Search for the cell housing the specified text and yield its [X, Y] center coordinate. 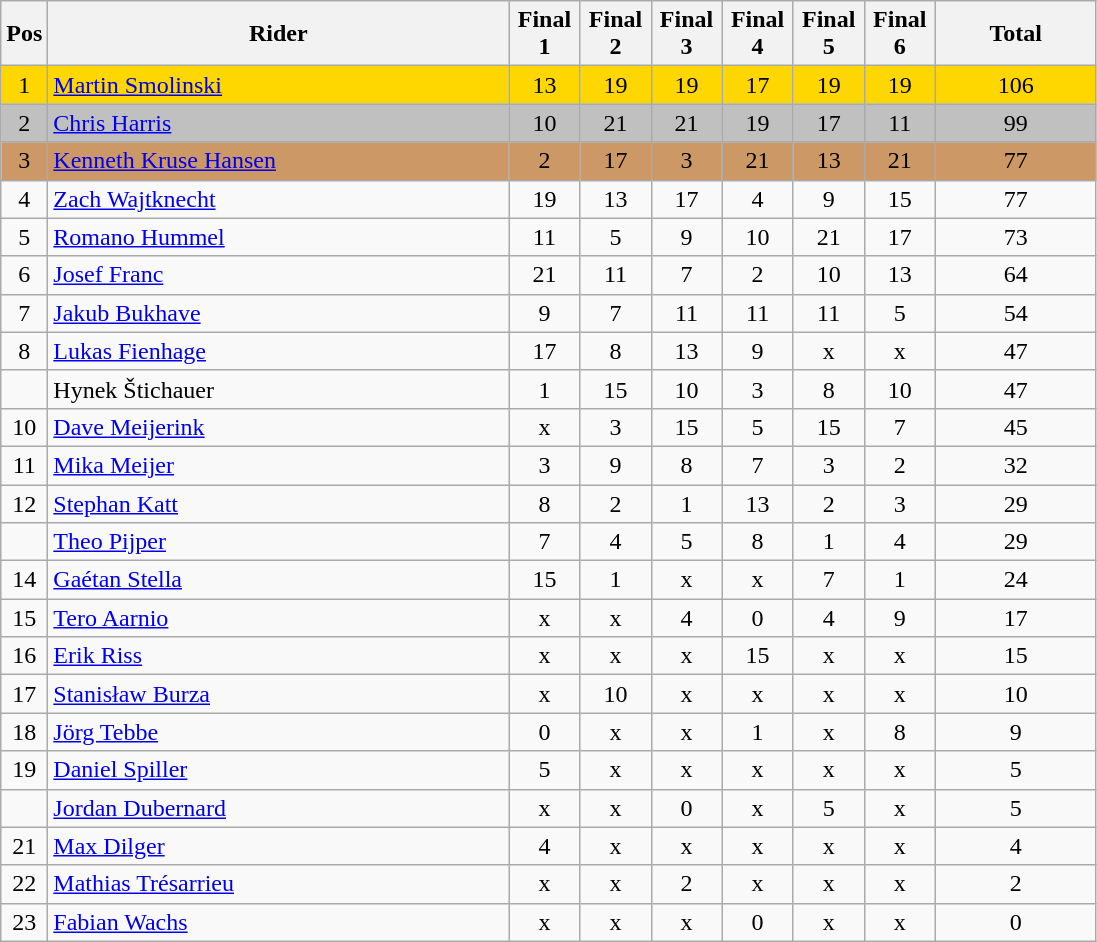
12 [24, 503]
22 [24, 884]
Jörg Tebbe [278, 732]
16 [24, 656]
Stanisław Burza [278, 694]
Mika Meijer [278, 465]
Daniel Spiller [278, 770]
Theo Pijper [278, 542]
Total [1016, 34]
54 [1016, 313]
106 [1016, 85]
73 [1016, 237]
18 [24, 732]
Fabian Wachs [278, 922]
Zach Wajtknecht [278, 199]
6 [24, 275]
Final 1 [544, 34]
Final 2 [616, 34]
Erik Riss [278, 656]
Final 6 [900, 34]
Lukas Fienhage [278, 351]
14 [24, 580]
24 [1016, 580]
Pos [24, 34]
Romano Hummel [278, 237]
99 [1016, 123]
Final 3 [686, 34]
Mathias Trésarrieu [278, 884]
Dave Meijerink [278, 427]
Stephan Katt [278, 503]
Gaétan Stella [278, 580]
32 [1016, 465]
Max Dilger [278, 846]
Martin Smolinski [278, 85]
Tero Aarnio [278, 618]
64 [1016, 275]
Chris Harris [278, 123]
Final 4 [758, 34]
Kenneth Kruse Hansen [278, 161]
Hynek Štichauer [278, 389]
Final 5 [828, 34]
Jakub Bukhave [278, 313]
Rider [278, 34]
Jordan Dubernard [278, 808]
23 [24, 922]
Josef Franc [278, 275]
45 [1016, 427]
